Return [x, y] of the center of cell containing provided text 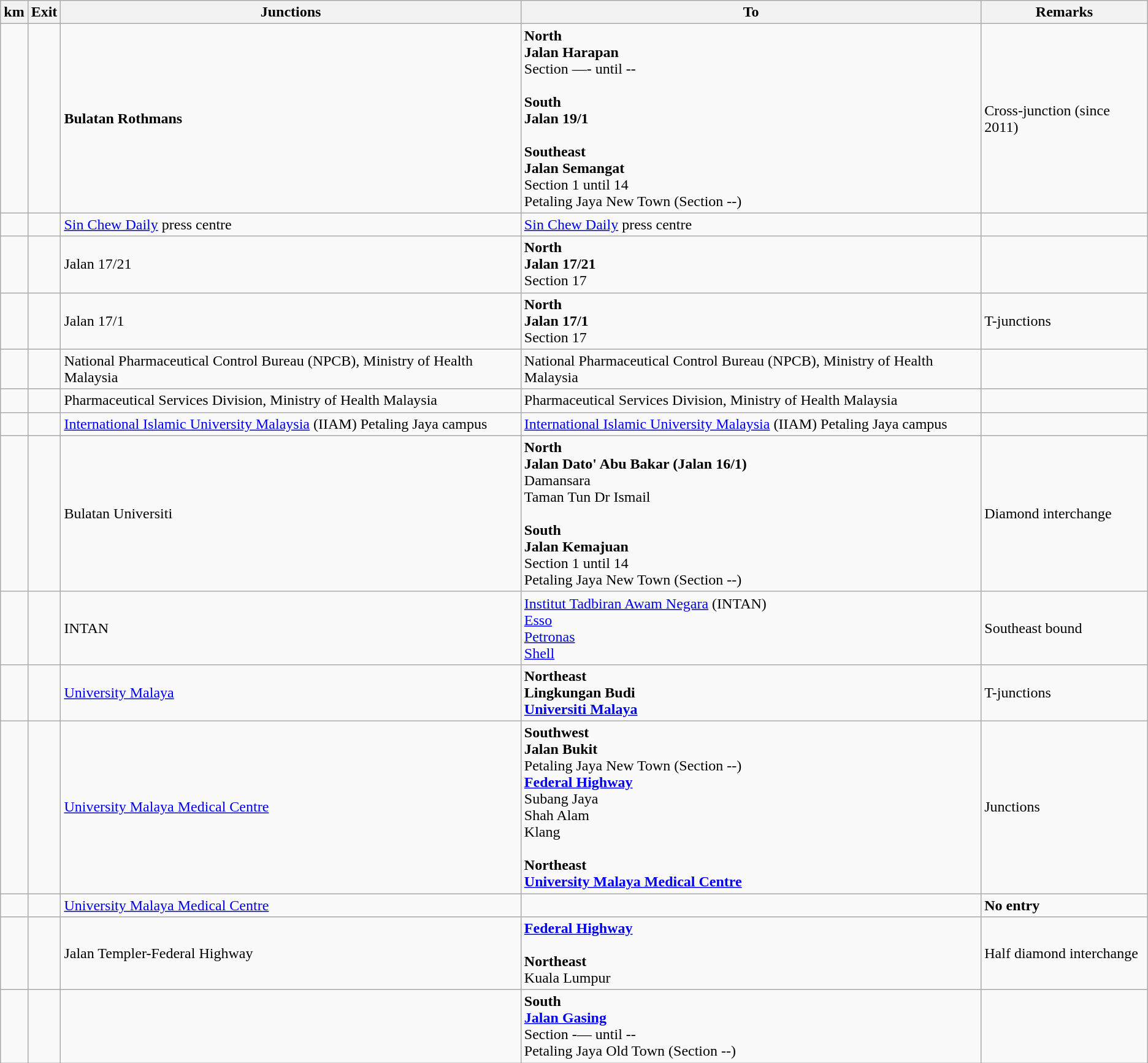
NorthJalan 17/21Section 17 [751, 264]
Remarks [1065, 12]
Jalan 17/21 [291, 264]
Institut Tadbiran Awam Negara (INTAN) Esso Petronas Shell [751, 628]
km [14, 12]
NortheastLingkungan BudiUniversiti Malaya [751, 693]
Southeast bound [1065, 628]
Bulatan Universiti [291, 513]
SouthwestJalan BukitPetaling Jaya New Town (Section --) Federal HighwaySubang JayaShah AlamKlangNortheastUniversity Malaya Medical Centre [751, 807]
University Malaya [291, 693]
No entry [1065, 905]
Cross-junction (since 2011) [1065, 118]
Federal HighwayNortheastKuala Lumpur [751, 953]
NorthJalan HarapanSection —- until --SouthJalan 19/1SoutheastJalan SemangatSection 1 until 14Petaling Jaya New Town (Section --) [751, 118]
Diamond interchange [1065, 513]
NorthJalan Dato' Abu Bakar (Jalan 16/1)DamansaraTaman Tun Dr IsmailSouthJalan KemajuanSection 1 until 14Petaling Jaya New Town (Section --) [751, 513]
SouthJalan GasingSection -— until --Petaling Jaya Old Town (Section --) [751, 1027]
To [751, 12]
Jalan 17/1 [291, 321]
NorthJalan 17/1Section 17 [751, 321]
Bulatan Rothmans [291, 118]
Jalan Templer-Federal Highway [291, 953]
Half diamond interchange [1065, 953]
INTAN [291, 628]
Exit [44, 12]
